Determine the [X, Y] coordinate at the center of the cell enclosing the given text.  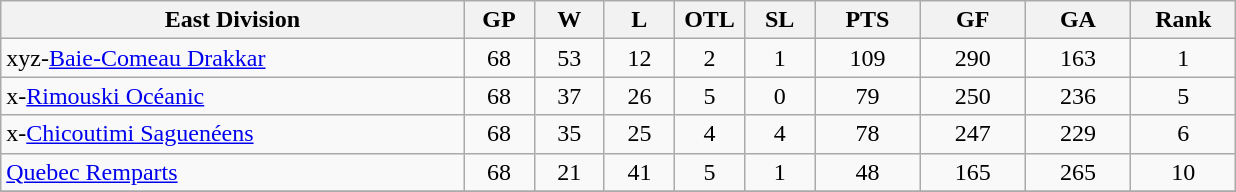
53 [569, 58]
GA [1078, 20]
35 [569, 134]
247 [972, 134]
L [639, 20]
163 [1078, 58]
48 [868, 172]
x-Rimouski Océanic [232, 96]
PTS [868, 20]
26 [639, 96]
10 [1184, 172]
W [569, 20]
236 [1078, 96]
East Division [232, 20]
xyz-Baie-Comeau Drakkar [232, 58]
41 [639, 172]
165 [972, 172]
OTL [709, 20]
250 [972, 96]
SL [780, 20]
37 [569, 96]
265 [1078, 172]
GP [499, 20]
0 [780, 96]
109 [868, 58]
x-Chicoutimi Saguenéens [232, 134]
6 [1184, 134]
78 [868, 134]
290 [972, 58]
79 [868, 96]
Rank [1184, 20]
GF [972, 20]
12 [639, 58]
229 [1078, 134]
2 [709, 58]
21 [569, 172]
25 [639, 134]
Quebec Remparts [232, 172]
